Output the (X, Y) coordinate of the center of the cell containing the given text.  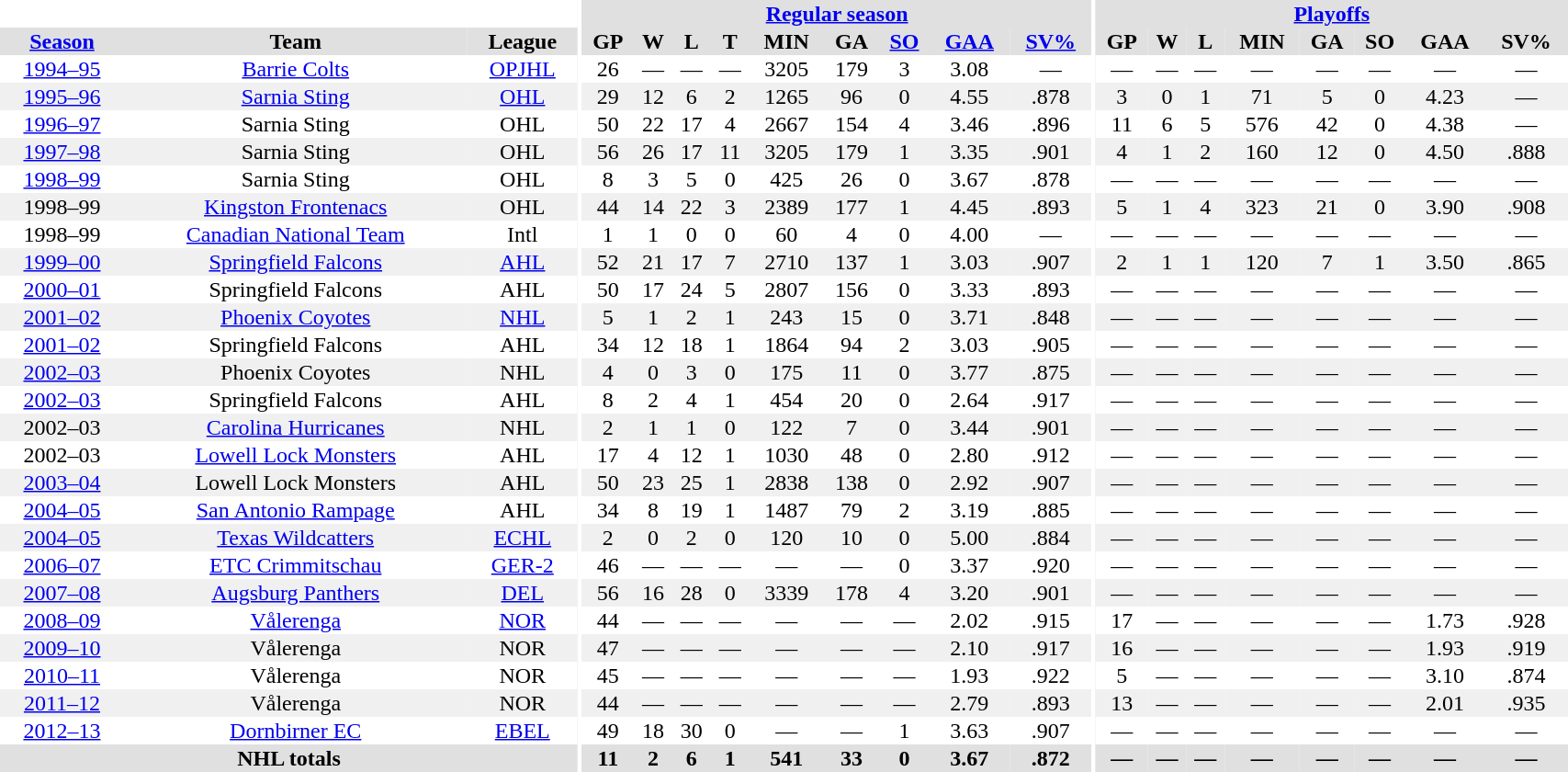
178 (852, 593)
52 (608, 262)
3.63 (970, 731)
13 (1122, 703)
3.90 (1444, 207)
.908 (1527, 207)
Texas Wildcatters (296, 538)
3339 (786, 593)
2.64 (970, 400)
.874 (1527, 675)
2.80 (970, 455)
154 (852, 124)
3.19 (970, 510)
Season (62, 41)
79 (852, 510)
541 (786, 758)
3.46 (970, 124)
28 (692, 593)
Barrie Colts (296, 69)
60 (786, 234)
2000–01 (62, 289)
25 (692, 482)
160 (1262, 152)
4.50 (1444, 152)
.928 (1527, 620)
4.00 (970, 234)
2012–13 (62, 731)
League (523, 41)
49 (608, 731)
323 (1262, 207)
1487 (786, 510)
.905 (1051, 345)
2710 (786, 262)
3.44 (970, 427)
OPJHL (523, 69)
Carolina Hurricanes (296, 427)
156 (852, 289)
.915 (1051, 620)
576 (1262, 124)
2003–04 (62, 482)
.896 (1051, 124)
4.38 (1444, 124)
19 (692, 510)
3.08 (970, 69)
.848 (1051, 317)
DEL (523, 593)
10 (852, 538)
48 (852, 455)
3.10 (1444, 675)
3.35 (970, 152)
EBEL (523, 731)
3.71 (970, 317)
Intl (523, 234)
1997–98 (62, 152)
23 (653, 482)
177 (852, 207)
46 (608, 565)
4.45 (970, 207)
2838 (786, 482)
.935 (1527, 703)
Augsburg Panthers (296, 593)
2.92 (970, 482)
45 (608, 675)
2008–09 (62, 620)
Dornbirner EC (296, 731)
3.33 (970, 289)
47 (608, 648)
2009–10 (62, 648)
T (730, 41)
ETC Crimmitschau (296, 565)
20 (852, 400)
Regular season (838, 14)
29 (608, 96)
243 (786, 317)
.920 (1051, 565)
1.73 (1444, 620)
.875 (1051, 372)
2.01 (1444, 703)
4.23 (1444, 96)
Team (296, 41)
4.55 (970, 96)
2010–11 (62, 675)
2389 (786, 207)
2007–08 (62, 593)
2011–12 (62, 703)
42 (1326, 124)
GER-2 (523, 565)
2006–07 (62, 565)
14 (653, 207)
3.20 (970, 593)
3.77 (970, 372)
33 (852, 758)
San Antonio Rampage (296, 510)
.922 (1051, 675)
71 (1262, 96)
NHL totals (288, 758)
2667 (786, 124)
.919 (1527, 648)
96 (852, 96)
1999–00 (62, 262)
2.10 (970, 648)
175 (786, 372)
1996–97 (62, 124)
1995–96 (62, 96)
1030 (786, 455)
.912 (1051, 455)
.885 (1051, 510)
.888 (1527, 152)
Playoffs (1332, 14)
Kingston Frontenacs (296, 207)
15 (852, 317)
122 (786, 427)
30 (692, 731)
2807 (786, 289)
24 (692, 289)
.884 (1051, 538)
3.50 (1444, 262)
1994–95 (62, 69)
138 (852, 482)
.865 (1527, 262)
Canadian National Team (296, 234)
.872 (1051, 758)
94 (852, 345)
1864 (786, 345)
425 (786, 179)
5.00 (970, 538)
ECHL (523, 538)
2.02 (970, 620)
1265 (786, 96)
454 (786, 400)
137 (852, 262)
2.79 (970, 703)
3.37 (970, 565)
